Extract the (X, Y) coordinate from the center of the cell holding the provided text.  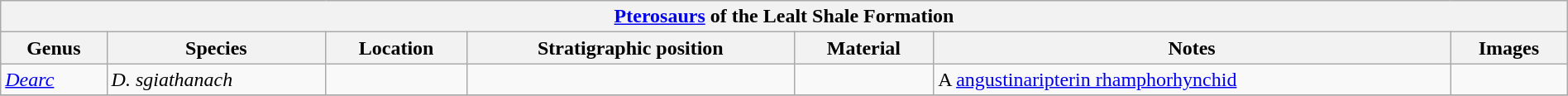
Notes (1193, 48)
Location (397, 48)
A angustinaripterin rhamphorhynchid (1193, 79)
Pterosaurs of the Lealt Shale Formation (784, 17)
Species (217, 48)
Genus (54, 48)
Dearc (54, 79)
Images (1509, 48)
Material (863, 48)
Stratigraphic position (630, 48)
D. sgiathanach (217, 79)
